For the text-containing cell, return its midpoint in [X, Y] coordinate format. 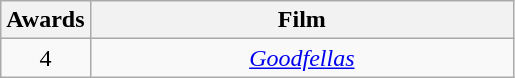
Awards [46, 20]
Goodfellas [302, 58]
Film [302, 20]
4 [46, 58]
